Search for the cell housing the specified text and yield its [X, Y] center coordinate. 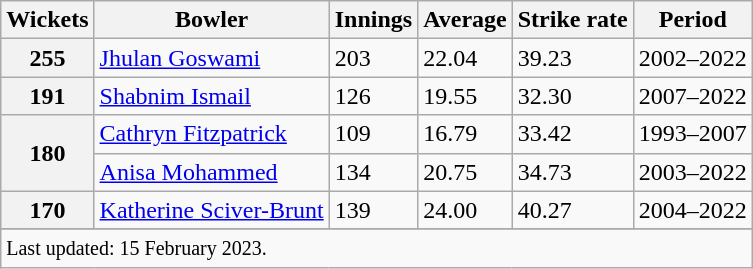
24.00 [466, 210]
32.30 [572, 96]
134 [373, 172]
Innings [373, 20]
Last updated: 15 February 2023. [377, 248]
Katherine Sciver-Brunt [212, 210]
170 [48, 210]
20.75 [466, 172]
34.73 [572, 172]
40.27 [572, 210]
Strike rate [572, 20]
1993–2007 [692, 134]
Cathryn Fitzpatrick [212, 134]
Bowler [212, 20]
16.79 [466, 134]
139 [373, 210]
2003–2022 [692, 172]
Anisa Mohammed [212, 172]
191 [48, 96]
2007–2022 [692, 96]
Average [466, 20]
Shabnim Ismail [212, 96]
39.23 [572, 58]
2002–2022 [692, 58]
Jhulan Goswami [212, 58]
Wickets [48, 20]
Period [692, 20]
203 [373, 58]
109 [373, 134]
2004–2022 [692, 210]
180 [48, 153]
126 [373, 96]
255 [48, 58]
19.55 [466, 96]
33.42 [572, 134]
22.04 [466, 58]
